Scan for the cell matching the given text and deliver its [x, y] coordinate at center. 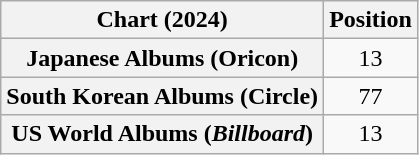
South Korean Albums (Circle) [162, 96]
Chart (2024) [162, 20]
Japanese Albums (Oricon) [162, 58]
US World Albums (Billboard) [162, 134]
Position [371, 20]
77 [371, 96]
